Scan for the cell matching the given text and deliver its (x, y) coordinate at center. 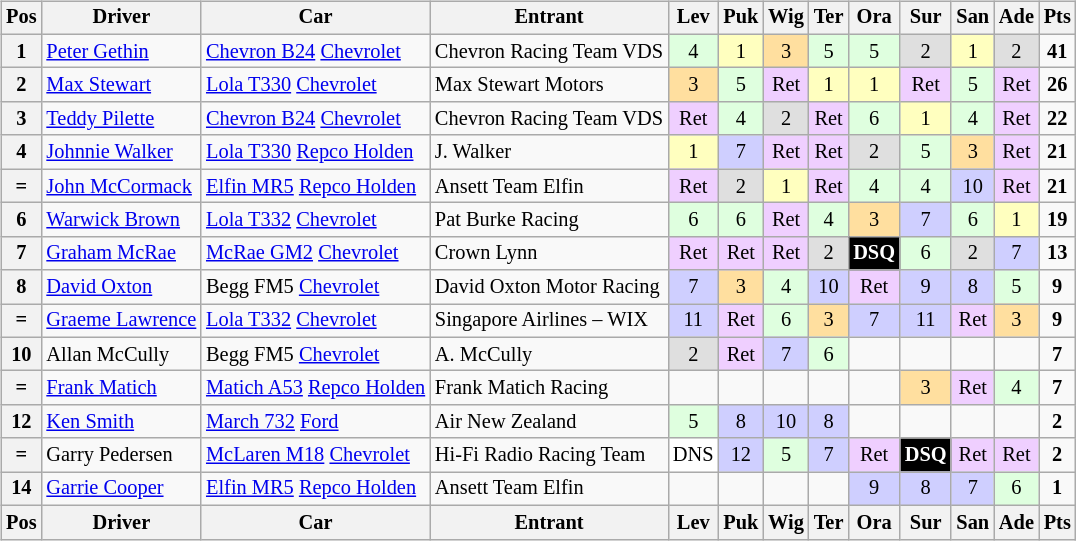
David Oxton Motor Racing (549, 287)
Teddy Pilette (121, 119)
Singapore Airlines – WIX (549, 321)
Max Stewart Motors (549, 85)
Matich A53 Repco Holden (316, 388)
Graeme Lawrence (121, 321)
Allan McCully (121, 354)
41 (1058, 51)
March 732 Ford (316, 422)
Peter Gethin (121, 51)
McLaren M18 Chevrolet (316, 455)
22 (1058, 119)
Garry Pedersen (121, 455)
McRae GM2 Chevrolet (316, 253)
14 (21, 489)
Hi-Fi Radio Racing Team (549, 455)
Lola T330 Chevrolet (316, 85)
Warwick Brown (121, 220)
Air New Zealand (549, 422)
Graham McRae (121, 253)
Garrie Cooper (121, 489)
A. McCully (549, 354)
Frank Matich (121, 388)
Pat Burke Racing (549, 220)
Ken Smith (121, 422)
David Oxton (121, 287)
Johnnie Walker (121, 152)
26 (1058, 85)
13 (1058, 253)
DNS (693, 455)
Frank Matich Racing (549, 388)
19 (1058, 220)
Lola T330 Repco Holden (316, 152)
Max Stewart (121, 85)
Crown Lynn (549, 253)
J. Walker (549, 152)
John McCormack (121, 186)
